Search for the cell housing the specified text and yield its (x, y) center coordinate. 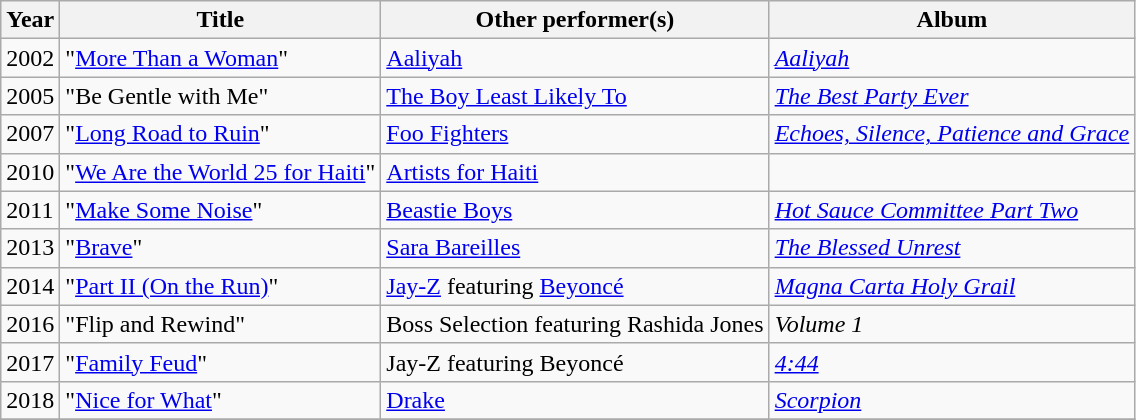
"Family Feud" (220, 362)
Title (220, 20)
The Blessed Unrest (952, 248)
Scorpion (952, 400)
2007 (30, 134)
2010 (30, 172)
"Nice for What" (220, 400)
"Part II (On the Run)" (220, 286)
Drake (575, 400)
Sara Bareilles (575, 248)
Foo Fighters (575, 134)
2011 (30, 210)
"Be Gentle with Me" (220, 96)
Artists for Haiti (575, 172)
"More Than a Woman" (220, 58)
"Brave" (220, 248)
The Best Party Ever (952, 96)
4:44 (952, 362)
2002 (30, 58)
"We Are the World 25 for Haiti" (220, 172)
"Long Road to Ruin" (220, 134)
2013 (30, 248)
Album (952, 20)
Echoes, Silence, Patience and Grace (952, 134)
The Boy Least Likely To (575, 96)
Beastie Boys (575, 210)
Volume 1 (952, 324)
Other performer(s) (575, 20)
"Flip and Rewind" (220, 324)
2017 (30, 362)
2005 (30, 96)
2016 (30, 324)
Magna Carta Holy Grail (952, 286)
Year (30, 20)
Boss Selection featuring Rashida Jones (575, 324)
2018 (30, 400)
"Make Some Noise" (220, 210)
2014 (30, 286)
Hot Sauce Committee Part Two (952, 210)
